Return [x, y] of the center of cell containing provided text 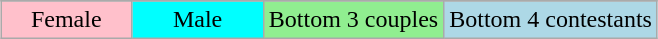
Female [66, 20]
Male [198, 20]
Bottom 4 contestants [551, 20]
Bottom 3 couples [353, 20]
